Scan for the cell matching the given text and deliver its [x, y] coordinate at center. 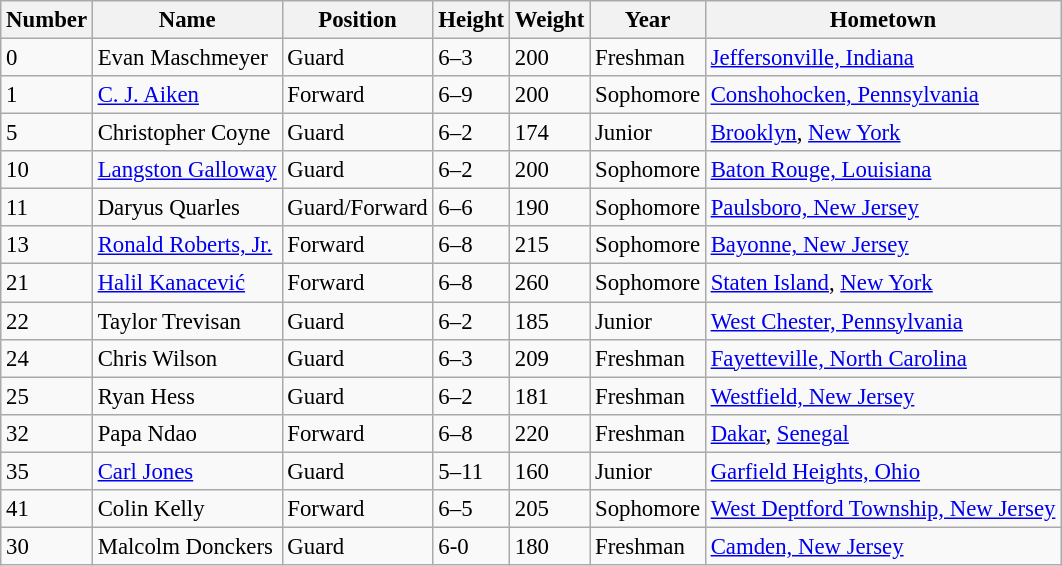
Christopher Coyne [187, 133]
Daryus Quarles [187, 208]
41 [47, 509]
174 [549, 133]
Number [47, 20]
Dakar, Senegal [882, 433]
6–5 [471, 509]
Garfield Heights, Ohio [882, 471]
30 [47, 546]
Brooklyn, New York [882, 133]
6-0 [471, 546]
Evan Maschmeyer [187, 58]
Colin Kelly [187, 509]
Malcolm Donckers [187, 546]
11 [47, 208]
25 [47, 396]
185 [549, 321]
6–6 [471, 208]
24 [47, 358]
Taylor Trevisan [187, 321]
Bayonne, New Jersey [882, 245]
0 [47, 58]
Year [648, 20]
Ryan Hess [187, 396]
Papa Ndao [187, 433]
Ronald Roberts, Jr. [187, 245]
Fayetteville, North Carolina [882, 358]
Carl Jones [187, 471]
160 [549, 471]
Halil Kanacević [187, 283]
Staten Island, New York [882, 283]
35 [47, 471]
C. J. Aiken [187, 95]
180 [549, 546]
Langston Galloway [187, 170]
Westfield, New Jersey [882, 396]
215 [549, 245]
Conshohocken, Pennsylvania [882, 95]
Paulsboro, New Jersey [882, 208]
Height [471, 20]
13 [47, 245]
22 [47, 321]
5–11 [471, 471]
5 [47, 133]
181 [549, 396]
Guard/Forward [358, 208]
205 [549, 509]
260 [549, 283]
220 [549, 433]
32 [47, 433]
21 [47, 283]
190 [549, 208]
6–9 [471, 95]
Hometown [882, 20]
West Chester, Pennsylvania [882, 321]
Weight [549, 20]
Camden, New Jersey [882, 546]
Name [187, 20]
Chris Wilson [187, 358]
209 [549, 358]
10 [47, 170]
Jeffersonville, Indiana [882, 58]
Baton Rouge, Louisiana [882, 170]
Position [358, 20]
1 [47, 95]
West Deptford Township, New Jersey [882, 509]
